Determine the (X, Y) coordinate at the center of the cell enclosing the given text.  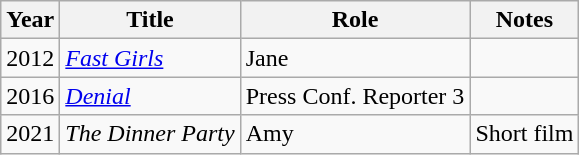
Short film (524, 134)
2012 (30, 58)
Role (355, 20)
Fast Girls (150, 58)
Press Conf. Reporter 3 (355, 96)
Year (30, 20)
Jane (355, 58)
Denial (150, 96)
2016 (30, 96)
Notes (524, 20)
Title (150, 20)
The Dinner Party (150, 134)
Amy (355, 134)
2021 (30, 134)
